Search for the cell housing the specified text and yield its [X, Y] center coordinate. 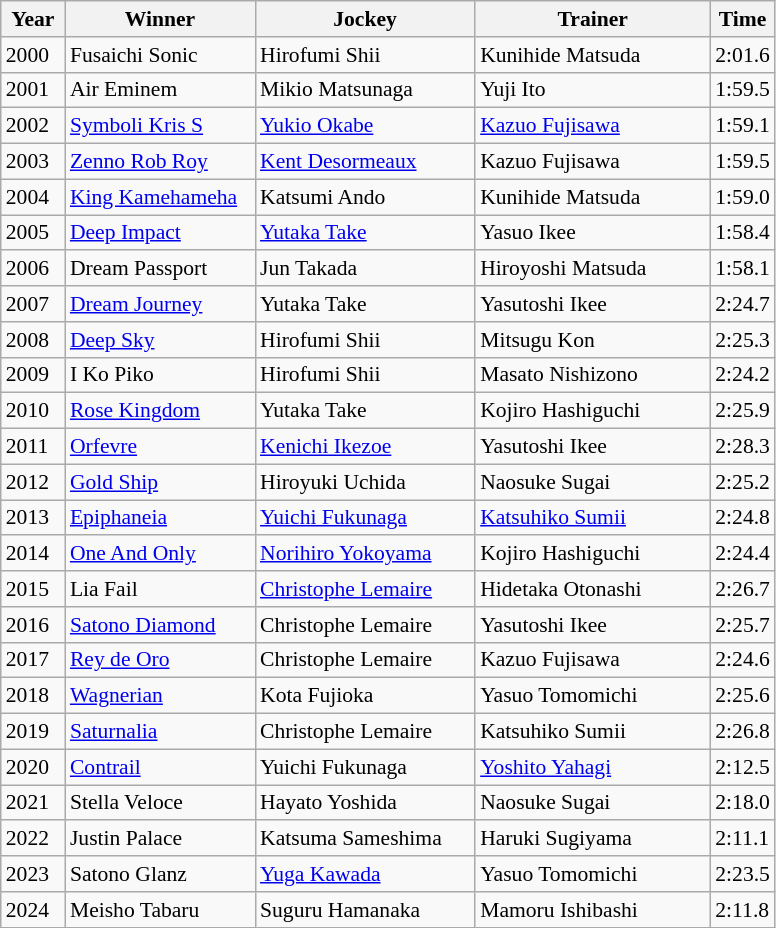
Rey de Oro [160, 660]
Air Eminem [160, 90]
Time [742, 19]
2018 [33, 696]
Jun Takada [365, 269]
Kenichi Ikezoe [365, 447]
Kent Desormeaux [365, 162]
Dream Journey [160, 304]
Hayato Yoshida [365, 803]
Masato Nishizono [592, 375]
2:01.6 [742, 55]
2019 [33, 732]
2014 [33, 554]
2022 [33, 839]
2:24.2 [742, 375]
King Kamehameha [160, 197]
Orfevre [160, 447]
2:23.5 [742, 874]
Epiphaneia [160, 518]
Katsumi Ando [365, 197]
Mitsugu Kon [592, 340]
2015 [33, 589]
Yuga Kawada [365, 874]
2009 [33, 375]
Year [33, 19]
2010 [33, 411]
2:24.7 [742, 304]
Haruki Sugiyama [592, 839]
1:59.0 [742, 197]
One And Only [160, 554]
1:58.1 [742, 269]
2004 [33, 197]
Zenno Rob Roy [160, 162]
Meisho Tabaru [160, 910]
2:24.8 [742, 518]
Yoshito Yahagi [592, 767]
Contrail [160, 767]
Stella Veloce [160, 803]
2013 [33, 518]
1:58.4 [742, 233]
Hiroyoshi Matsuda [592, 269]
Yasuo Ikee [592, 233]
Trainer [592, 19]
2:26.8 [742, 732]
I Ko Piko [160, 375]
2:25.7 [742, 625]
Katsuma Sameshima [365, 839]
Hiroyuki Uchida [365, 482]
2020 [33, 767]
2:11.1 [742, 839]
2017 [33, 660]
Fusaichi Sonic [160, 55]
2:11.8 [742, 910]
Yukio Okabe [365, 126]
2:25.2 [742, 482]
2008 [33, 340]
2002 [33, 126]
2:25.9 [742, 411]
2:24.6 [742, 660]
Satono Diamond [160, 625]
2011 [33, 447]
Dream Passport [160, 269]
Gold Ship [160, 482]
Symboli Kris S [160, 126]
2023 [33, 874]
2:24.4 [742, 554]
2:25.6 [742, 696]
Rose Kingdom [160, 411]
2012 [33, 482]
2007 [33, 304]
Suguru Hamanaka [365, 910]
2021 [33, 803]
Winner [160, 19]
2016 [33, 625]
Wagnerian [160, 696]
2:18.0 [742, 803]
Norihiro Yokoyama [365, 554]
Mikio Matsunaga [365, 90]
Hidetaka Otonashi [592, 589]
Saturnalia [160, 732]
2005 [33, 233]
2024 [33, 910]
2003 [33, 162]
2:28.3 [742, 447]
2001 [33, 90]
Mamoru Ishibashi [592, 910]
Kota Fujioka [365, 696]
1:59.1 [742, 126]
2000 [33, 55]
Satono Glanz [160, 874]
Justin Palace [160, 839]
Yuji Ito [592, 90]
2006 [33, 269]
Deep Sky [160, 340]
Jockey [365, 19]
2:12.5 [742, 767]
2:25.3 [742, 340]
Deep Impact [160, 233]
Lia Fail [160, 589]
2:26.7 [742, 589]
